Pinpoint the cell where the given text exists, returning its (X, Y) midpoint coordinate. 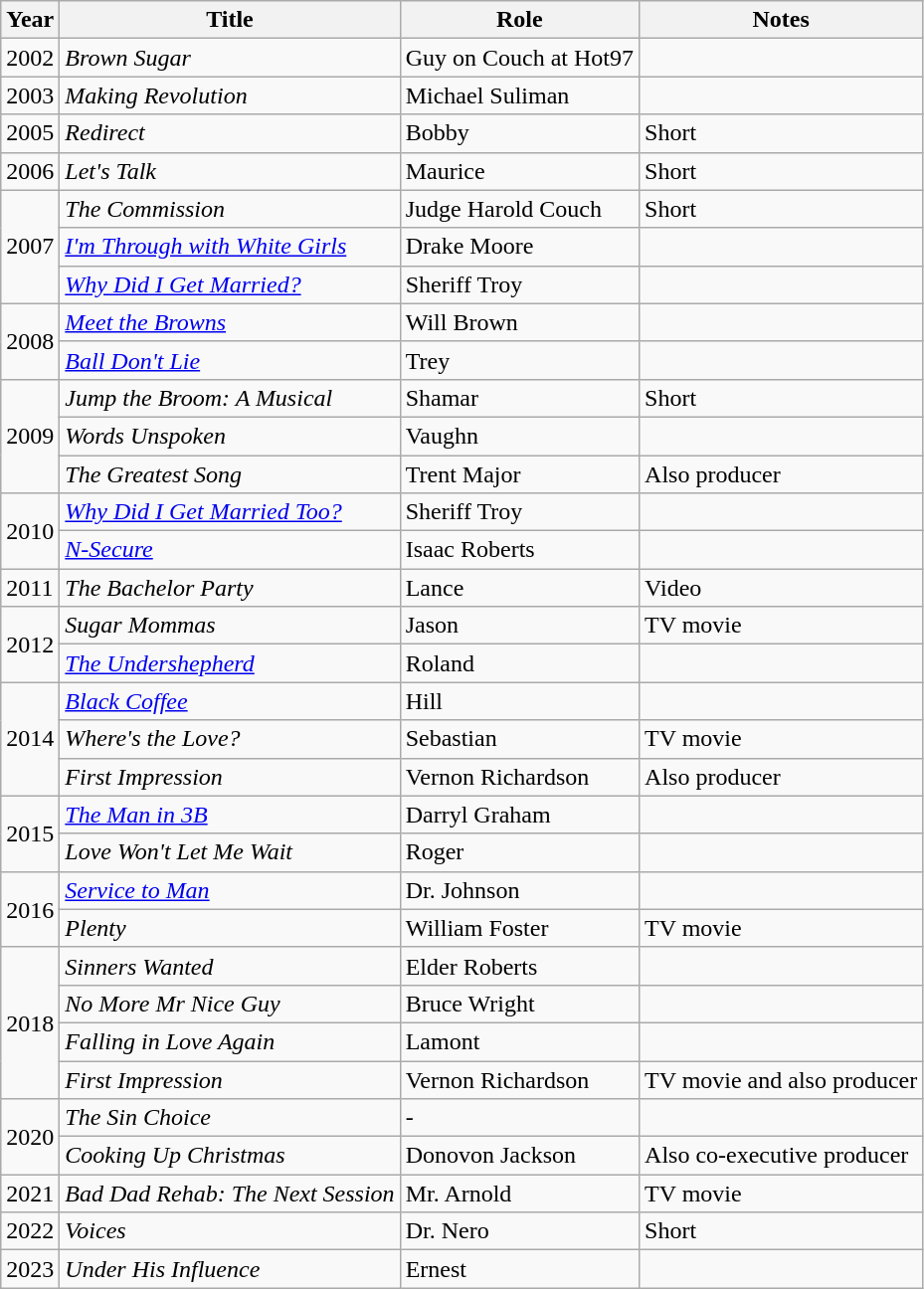
2010 (30, 531)
2002 (30, 58)
Sebastian (519, 739)
Why Did I Get Married Too? (230, 512)
Ernest (519, 1269)
Jason (519, 626)
The Undershepherd (230, 663)
Also co-executive producer (782, 1156)
Role (519, 20)
Isaac Roberts (519, 550)
No More Mr Nice Guy (230, 1004)
Lamont (519, 1041)
TV movie and also producer (782, 1079)
Year (30, 20)
Michael Suliman (519, 95)
Cooking Up Christmas (230, 1156)
Will Brown (519, 322)
2008 (30, 341)
Ball Don't Lie (230, 360)
The Man in 3B (230, 815)
Making Revolution (230, 95)
The Commission (230, 209)
I'm Through with White Girls (230, 247)
Video (782, 588)
2018 (30, 1022)
2022 (30, 1231)
Bad Dad Rehab: The Next Session (230, 1194)
Dr. Nero (519, 1231)
Trey (519, 360)
Falling in Love Again (230, 1041)
2009 (30, 436)
Voices (230, 1231)
Maurice (519, 171)
Brown Sugar (230, 58)
Dr. Johnson (519, 890)
Drake Moore (519, 247)
2003 (30, 95)
2011 (30, 588)
2006 (30, 171)
Shamar (519, 398)
2014 (30, 739)
Roger (519, 852)
Darryl Graham (519, 815)
Mr. Arnold (519, 1194)
Donovon Jackson (519, 1156)
Meet the Browns (230, 322)
Trent Major (519, 474)
The Greatest Song (230, 474)
Words Unspoken (230, 436)
2007 (30, 247)
Plenty (230, 928)
Bruce Wright (519, 1004)
Love Won't Let Me Wait (230, 852)
2015 (30, 833)
Lance (519, 588)
Service to Man (230, 890)
2020 (30, 1137)
Roland (519, 663)
Bobby (519, 133)
Judge Harold Couch (519, 209)
Elder Roberts (519, 966)
Guy on Couch at Hot97 (519, 58)
2023 (30, 1269)
The Bachelor Party (230, 588)
Under His Influence (230, 1269)
- (519, 1118)
2005 (30, 133)
2021 (30, 1194)
The Sin Choice (230, 1118)
Where's the Love? (230, 739)
Sugar Mommas (230, 626)
Notes (782, 20)
Redirect (230, 133)
Sinners Wanted (230, 966)
Black Coffee (230, 701)
Title (230, 20)
Let's Talk (230, 171)
William Foster (519, 928)
N-Secure (230, 550)
2012 (30, 644)
2016 (30, 909)
Vaughn (519, 436)
Hill (519, 701)
Jump the Broom: A Musical (230, 398)
Why Did I Get Married? (230, 284)
